Provide the [x, y] coordinate of the cell's center where the given text is located.  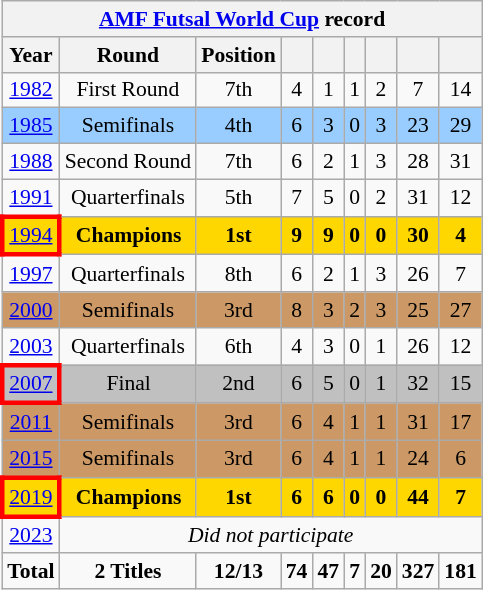
2023 [30, 534]
2007 [30, 384]
17 [460, 422]
25 [418, 310]
Year [30, 55]
327 [418, 572]
8 [297, 310]
2000 [30, 310]
14 [460, 90]
24 [418, 460]
2 Titles [128, 572]
5th [238, 198]
12/13 [238, 572]
4th [238, 126]
1988 [30, 162]
27 [460, 310]
23 [418, 126]
1982 [30, 90]
6th [238, 346]
Total [30, 572]
2003 [30, 346]
Position [238, 55]
28 [418, 162]
44 [418, 498]
Final [128, 384]
1991 [30, 198]
32 [418, 384]
74 [297, 572]
Round [128, 55]
30 [418, 236]
1985 [30, 126]
8th [238, 274]
1997 [30, 274]
2015 [30, 460]
2nd [238, 384]
29 [460, 126]
2019 [30, 498]
Did not participate [271, 534]
20 [381, 572]
181 [460, 572]
1994 [30, 236]
15 [460, 384]
2011 [30, 422]
Second Round [128, 162]
AMF Futsal World Cup record [242, 19]
47 [328, 572]
First Round [128, 90]
